Find where the given text appears and provide that cell's center as (X, Y) coordinate. 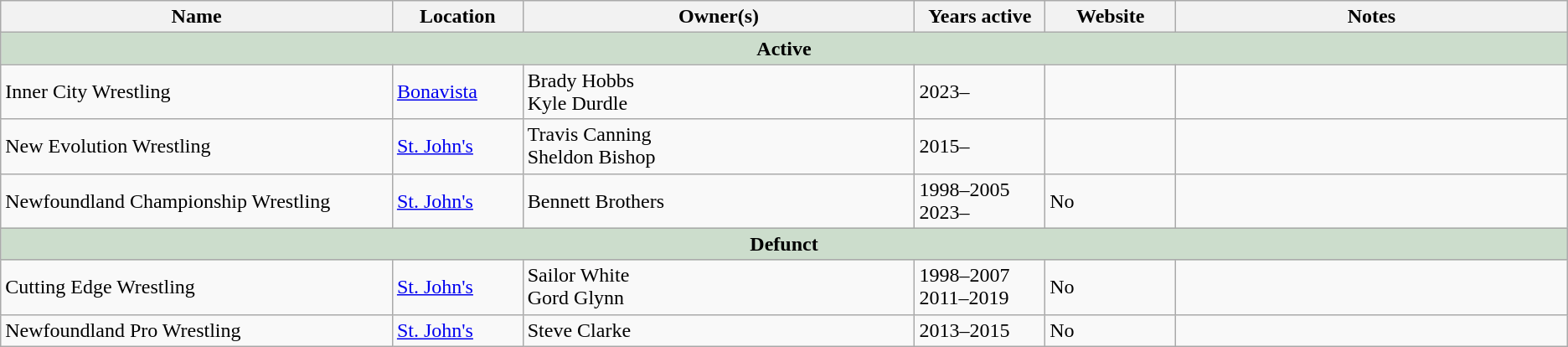
Name (197, 17)
Brady Hobbs Kyle Durdle (719, 92)
Travis Canning Sheldon Bishop (719, 146)
Defunct (784, 244)
Bonavista (457, 92)
1998–20052023– (980, 201)
Years active (980, 17)
New Evolution Wrestling (197, 146)
2013–2015 (980, 330)
Location (457, 17)
1998–20072011–2019 (980, 287)
Notes (1372, 17)
Cutting Edge Wrestling (197, 287)
Bennett Brothers (719, 201)
Sailor White Gord Glynn (719, 287)
Steve Clarke (719, 330)
Newfoundland Championship Wrestling (197, 201)
Website (1111, 17)
Owner(s) (719, 17)
Newfoundland Pro Wrestling (197, 330)
Inner City Wrestling (197, 92)
2015– (980, 146)
Active (784, 49)
2023– (980, 92)
